Pinpoint the cell where the given text exists, returning its (X, Y) midpoint coordinate. 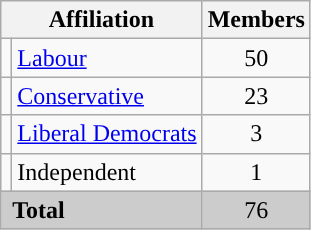
Total (102, 210)
76 (256, 210)
Members (256, 20)
3 (256, 134)
23 (256, 96)
1 (256, 172)
Labour (107, 58)
Conservative (107, 96)
Liberal Democrats (107, 134)
Independent (107, 172)
Affiliation (102, 20)
50 (256, 58)
